Return (X, Y) of the center of cell containing provided text 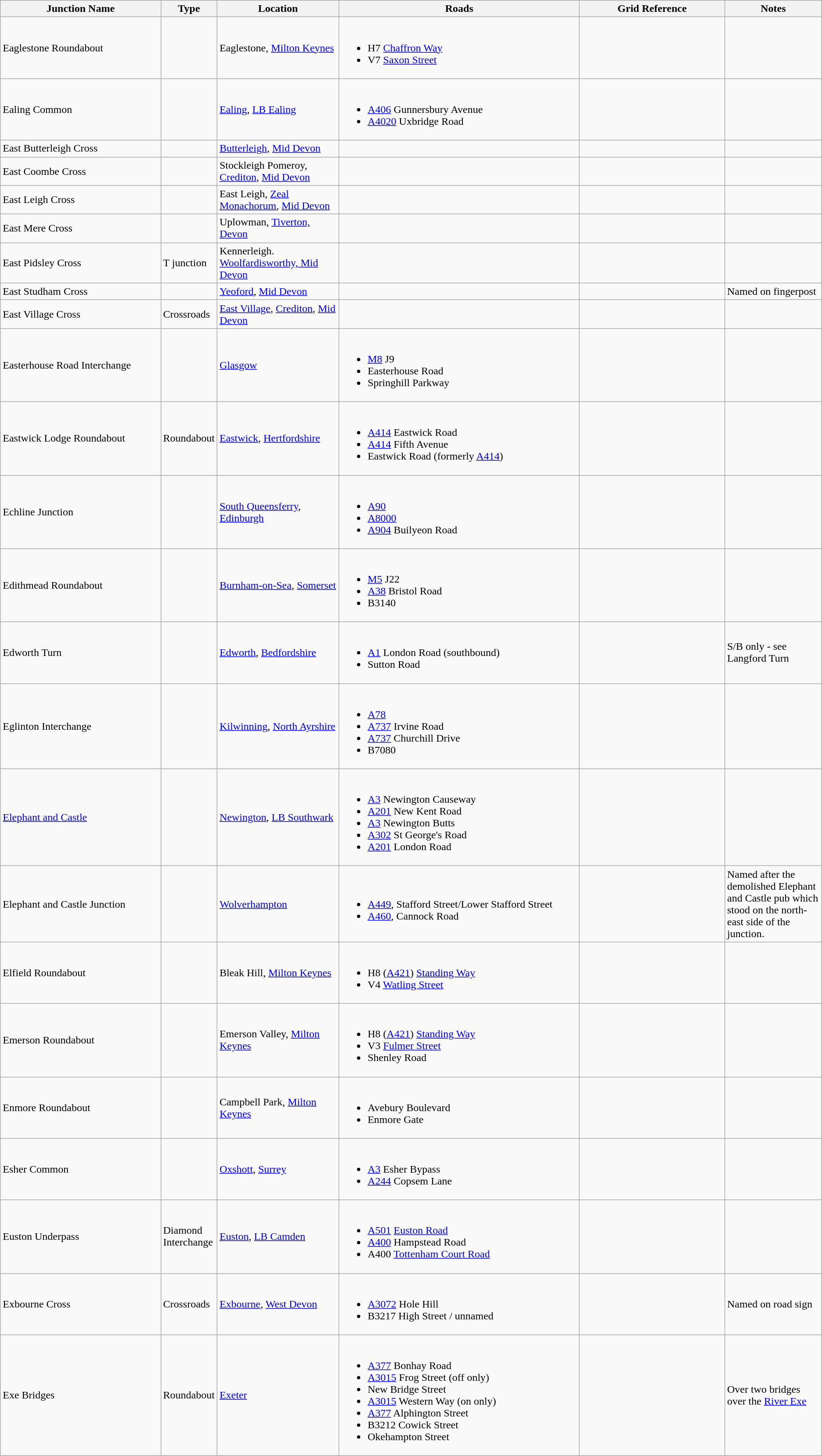
Junction Name (81, 9)
Edworth, Bedfordshire (278, 653)
Echline Junction (81, 512)
Butterleigh, Mid Devon (278, 148)
Elephant and Castle (81, 817)
Kilwinning, North Ayrshire (278, 726)
Easterhouse Road Interchange (81, 365)
H8 (A421) Standing WayV3 Fulmer StreetShenley Road (459, 1040)
Emerson Roundabout (81, 1040)
Edworth Turn (81, 653)
Emerson Valley, Milton Keynes (278, 1040)
Bleak Hill, Milton Keynes (278, 973)
A414 Eastwick RoadA414 Fifth AvenueEastwick Road (formerly A414) (459, 438)
East Coombe Cross (81, 171)
Exeter (278, 1395)
Over two bridges over the River Exe (773, 1395)
Roads (459, 9)
Elfield Roundabout (81, 973)
Named on fingerpost (773, 291)
A3072 Hole HillB3217 High Street / unnamed (459, 1304)
H7 Chaffron WayV7 Saxon Street (459, 48)
Eastwick, Hertfordshire (278, 438)
Glasgow (278, 365)
Euston Underpass (81, 1236)
East Studham Cross (81, 291)
A377 Bonhay RoadA3015 Frog Street (off only)New Bridge StreetA3015 Western Way (on only)A377 Alphington StreetB3212 Cowick StreetOkehampton Street (459, 1395)
Stockleigh Pomeroy, Crediton, Mid Devon (278, 171)
Enmore Roundabout (81, 1108)
East Village, Crediton, Mid Devon (278, 314)
Edithmead Roundabout (81, 585)
Location (278, 9)
Euston, LB Camden (278, 1236)
East Mere Cross (81, 228)
East Butterleigh Cross (81, 148)
M5 J22A38 Bristol RoadB3140 (459, 585)
Ealing, LB Ealing (278, 109)
Eaglestone Roundabout (81, 48)
Yeoford, Mid Devon (278, 291)
East Leigh, Zeal Monachorum, Mid Devon (278, 199)
Oxshott, Surrey (278, 1169)
Uplowman, Tiverton, Devon (278, 228)
M8 J9Easterhouse RoadSpringhill Parkway (459, 365)
East Pidsley Cross (81, 263)
A501 Euston RoadA400 Hampstead RoadA400 Tottenham Court Road (459, 1236)
Campbell Park, Milton Keynes (278, 1108)
Newington, LB Southwark (278, 817)
A78A737 Irvine RoadA737 Churchill DriveB7080 (459, 726)
H8 (A421) Standing WayV4 Watling Street (459, 973)
Exbourne Cross (81, 1304)
Kennerleigh. Woolfardisworthy, Mid Devon (278, 263)
South Queensferry, Edinburgh (278, 512)
Named on road sign (773, 1304)
A3 Esher BypassA244 Copsem Lane (459, 1169)
Avebury BoulevardEnmore Gate (459, 1108)
East Village Cross (81, 314)
Ealing Common (81, 109)
Named after the demolished Elephant and Castle pub which stood on the north-east side of the junction. (773, 904)
A449, Stafford Street/Lower Stafford StreetA460, Cannock Road (459, 904)
East Leigh Cross (81, 199)
Burnham-on-Sea, Somerset (278, 585)
T junction (189, 263)
Eaglestone, Milton Keynes (278, 48)
Eastwick Lodge Roundabout (81, 438)
Exbourne, West Devon (278, 1304)
Eglinton Interchange (81, 726)
A1 London Road (southbound)Sutton Road (459, 653)
A3 Newington CausewayA201 New Kent RoadA3 Newington ButtsA302 St George's RoadA201 London Road (459, 817)
Exe Bridges (81, 1395)
S/B only - see Langford Turn (773, 653)
A406 Gunnersbury AvenueA4020 Uxbridge Road (459, 109)
Elephant and Castle Junction (81, 904)
Notes (773, 9)
Type (189, 9)
Diamond Interchange (189, 1236)
Grid Reference (653, 9)
Esher Common (81, 1169)
A90A8000A904 Builyeon Road (459, 512)
Wolverhampton (278, 904)
